For the text-containing cell, return its midpoint in (X, Y) coordinate format. 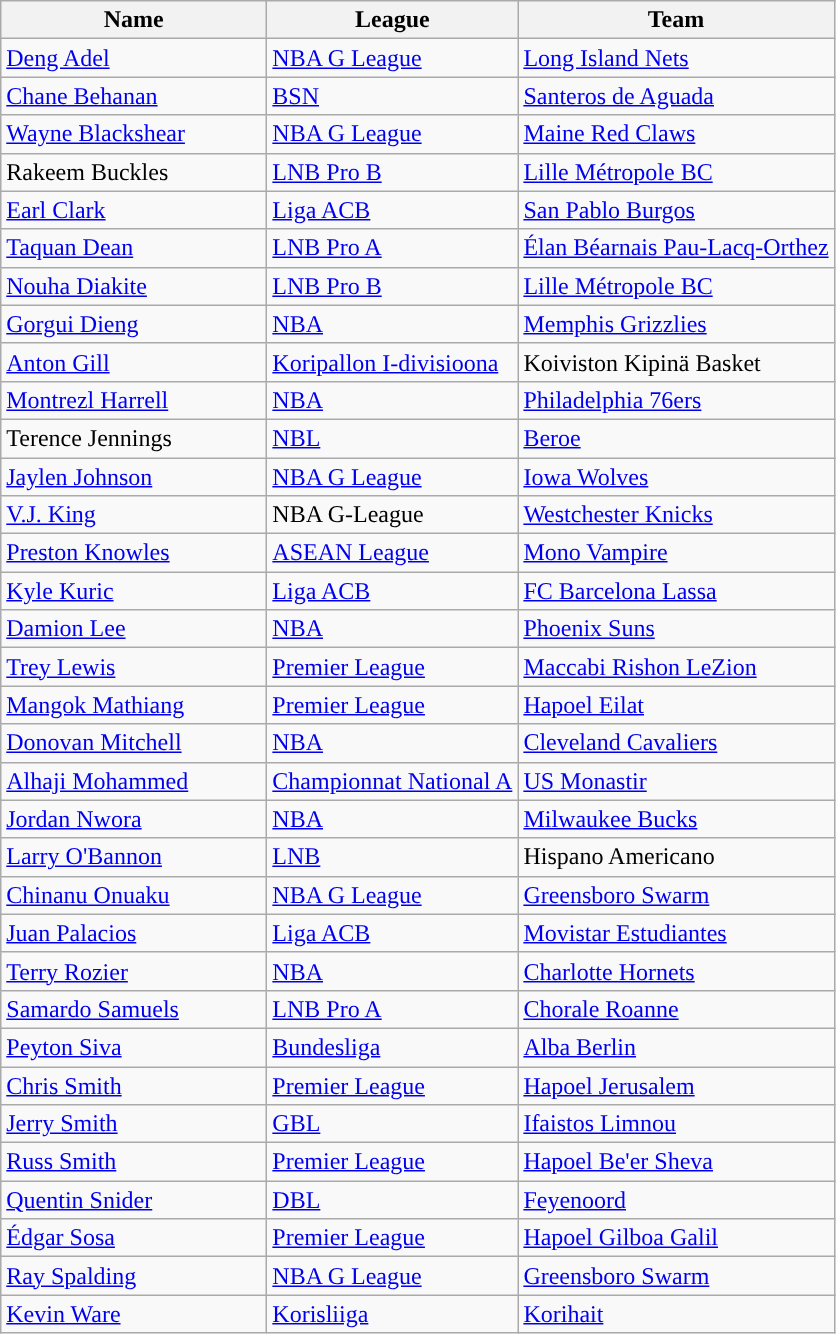
Deng Adel (134, 58)
Mangok Mathiang (134, 705)
Alba Berlin (676, 1047)
Chris Smith (134, 1085)
Kevin Ware (134, 1314)
Montrezl Harrell (134, 400)
Anton Gill (134, 362)
V.J. King (134, 515)
Terence Jennings (134, 438)
Jaylen Johnson (134, 477)
Peyton Siva (134, 1047)
Beroe (676, 438)
Ray Spalding (134, 1276)
BSN (392, 96)
ASEAN League (392, 553)
Hapoel Gilboa Galil (676, 1238)
NBL (392, 438)
DBL (392, 1200)
Hapoel Eilat (676, 705)
Movistar Estudiantes (676, 933)
Rakeem Buckles (134, 172)
Nouha Diakite (134, 286)
US Monastir (676, 781)
Korisliiga (392, 1314)
Bundesliga (392, 1047)
League (392, 20)
Chinanu Onuaku (134, 895)
Édgar Sosa (134, 1238)
Team (676, 20)
Wayne Blackshear (134, 134)
LNB (392, 857)
Maine Red Claws (676, 134)
Maccabi Rishon LeZion (676, 667)
Damion Lee (134, 629)
Kyle Kuric (134, 591)
Jordan Nwora (134, 819)
Feyenoord (676, 1200)
Philadelphia 76ers (676, 400)
Milwaukee Bucks (676, 819)
Mono Vampire (676, 553)
Long Island Nets (676, 58)
Hispano Americano (676, 857)
Chane Behanan (134, 96)
Westchester Knicks (676, 515)
Cleveland Cavaliers (676, 743)
Jerry Smith (134, 1124)
Donovan Mitchell (134, 743)
Korihait (676, 1314)
Juan Palacios (134, 933)
Iowa Wolves (676, 477)
Gorgui Dieng (134, 324)
Preston Knowles (134, 553)
San Pablo Burgos (676, 210)
Memphis Grizzlies (676, 324)
Charlotte Hornets (676, 971)
Earl Clark (134, 210)
Taquan Dean (134, 248)
Santeros de Aguada (676, 96)
Terry Rozier (134, 971)
NBA G-League (392, 515)
Élan Béarnais Pau-Lacq-Orthez (676, 248)
Samardo Samuels (134, 1009)
Larry O'Bannon (134, 857)
Chorale Roanne (676, 1009)
Hapoel Jerusalem (676, 1085)
Alhaji Mohammed (134, 781)
Russ Smith (134, 1162)
Phoenix Suns (676, 629)
Trey Lewis (134, 667)
Championnat National A (392, 781)
Quentin Snider (134, 1200)
Koripallon I-divisioona (392, 362)
Ifaistos Limnou (676, 1124)
FC Barcelona Lassa (676, 591)
Hapoel Be'er Sheva (676, 1162)
Name (134, 20)
Koiviston Kipinä Basket (676, 362)
GBL (392, 1124)
